Search for the cell housing the specified text and yield its (x, y) center coordinate. 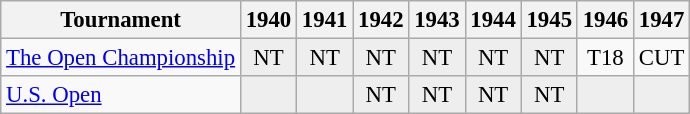
1946 (605, 20)
U.S. Open (121, 95)
1941 (325, 20)
1942 (381, 20)
1945 (549, 20)
1943 (437, 20)
T18 (605, 58)
Tournament (121, 20)
1940 (268, 20)
The Open Championship (121, 58)
1947 (661, 20)
CUT (661, 58)
1944 (493, 20)
